For the text-containing cell, return its midpoint in [x, y] coordinate format. 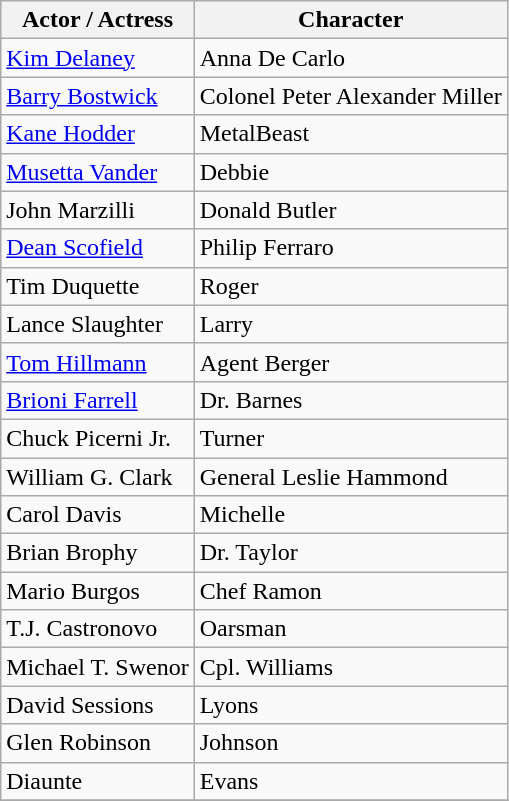
Kane Hodder [98, 134]
Musetta Vander [98, 172]
Larry [350, 324]
William G. Clark [98, 477]
Tom Hillmann [98, 362]
MetalBeast [350, 134]
Michelle [350, 515]
Dr. Barnes [350, 400]
Lance Slaughter [98, 324]
Brian Brophy [98, 553]
David Sessions [98, 705]
Johnson [350, 743]
Turner [350, 438]
Chef Ramon [350, 591]
Dean Scofield [98, 248]
Evans [350, 781]
Anna De Carlo [350, 58]
Chuck Picerni Jr. [98, 438]
Agent Berger [350, 362]
Character [350, 20]
Cpl. Williams [350, 667]
Kim Delaney [98, 58]
Lyons [350, 705]
Mario Burgos [98, 591]
Colonel Peter Alexander Miller [350, 96]
Philip Ferraro [350, 248]
Roger [350, 286]
Carol Davis [98, 515]
Brioni Farrell [98, 400]
T.J. Castronovo [98, 629]
Oarsman [350, 629]
Debbie [350, 172]
Michael T. Swenor [98, 667]
John Marzilli [98, 210]
Glen Robinson [98, 743]
Barry Bostwick [98, 96]
General Leslie Hammond [350, 477]
Tim Duquette [98, 286]
Donald Butler [350, 210]
Actor / Actress [98, 20]
Dr. Taylor [350, 553]
Diaunte [98, 781]
